Determine the [X, Y] coordinate at the center of the cell enclosing the given text.  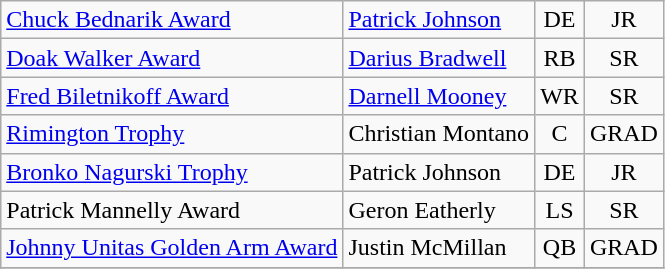
QB [560, 248]
Rimington Trophy [172, 134]
Fred Biletnikoff Award [172, 96]
WR [560, 96]
Bronko Nagurski Trophy [172, 172]
Justin McMillan [439, 248]
LS [560, 210]
Chuck Bednarik Award [172, 20]
Christian Montano [439, 134]
Darius Bradwell [439, 58]
Geron Eatherly [439, 210]
C [560, 134]
Patrick Mannelly Award [172, 210]
Johnny Unitas Golden Arm Award [172, 248]
Doak Walker Award [172, 58]
RB [560, 58]
Darnell Mooney [439, 96]
